Return (X, Y) of the center of cell containing provided text 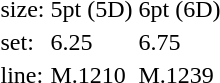
6.25 (92, 42)
